Scan for the cell matching the given text and deliver its [x, y] coordinate at center. 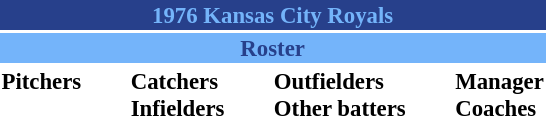
1976 Kansas City Royals [272, 15]
Roster [272, 48]
